Return the (x, y) coordinate for the center point of the cell that contains the specified text.  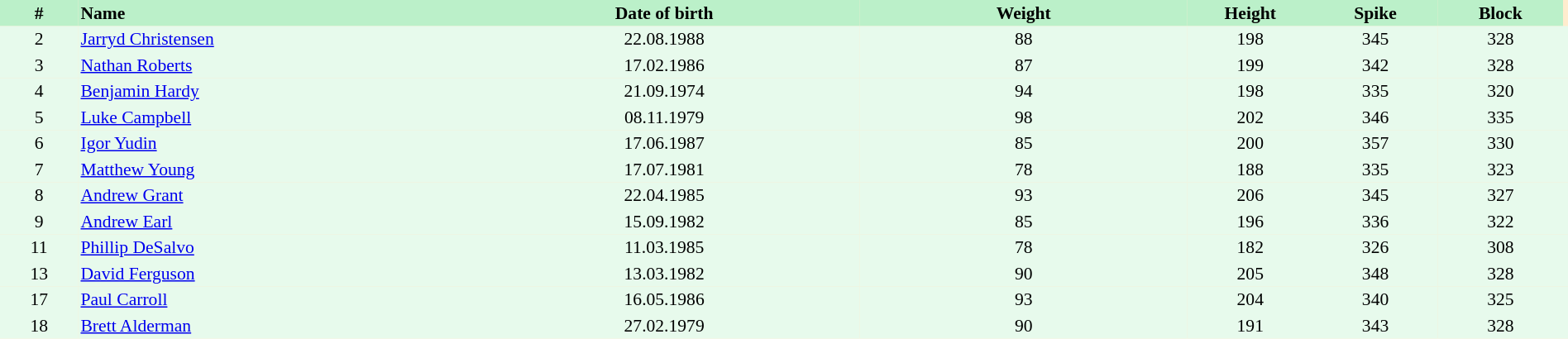
22.08.1988 (664, 40)
342 (1374, 65)
13.03.1982 (664, 274)
Paul Carroll (273, 299)
308 (1500, 248)
11 (39, 248)
Brett Alderman (273, 326)
Benjamin Hardy (273, 91)
325 (1500, 299)
191 (1250, 326)
08.11.1979 (664, 117)
98 (1024, 117)
Nathan Roberts (273, 65)
Block (1500, 13)
11.03.1985 (664, 248)
205 (1250, 274)
Jarryd Christensen (273, 40)
27.02.1979 (664, 326)
357 (1374, 144)
16.05.1986 (664, 299)
196 (1250, 222)
326 (1374, 248)
3 (39, 65)
Phillip DeSalvo (273, 248)
343 (1374, 326)
348 (1374, 274)
346 (1374, 117)
7 (39, 169)
17.07.1981 (664, 169)
322 (1500, 222)
17.02.1986 (664, 65)
188 (1250, 169)
8 (39, 195)
204 (1250, 299)
Spike (1374, 13)
182 (1250, 248)
320 (1500, 91)
David Ferguson (273, 274)
6 (39, 144)
94 (1024, 91)
Andrew Grant (273, 195)
340 (1374, 299)
21.09.1974 (664, 91)
Name (273, 13)
# (39, 13)
Igor Yudin (273, 144)
88 (1024, 40)
9 (39, 222)
330 (1500, 144)
202 (1250, 117)
15.09.1982 (664, 222)
Matthew Young (273, 169)
206 (1250, 195)
5 (39, 117)
2 (39, 40)
327 (1500, 195)
22.04.1985 (664, 195)
Andrew Earl (273, 222)
Height (1250, 13)
13 (39, 274)
323 (1500, 169)
Luke Campbell (273, 117)
87 (1024, 65)
Weight (1024, 13)
17 (39, 299)
199 (1250, 65)
336 (1374, 222)
200 (1250, 144)
18 (39, 326)
4 (39, 91)
17.06.1987 (664, 144)
Date of birth (664, 13)
